Return (X, Y) of the center of cell containing provided text 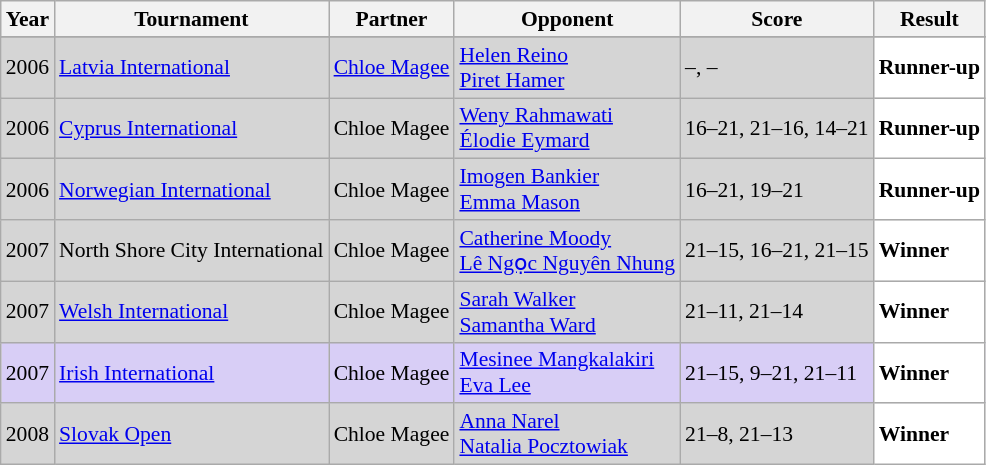
Cyprus International (192, 128)
Mesinee Mangkalakiri Eva Lee (567, 372)
Latvia International (192, 68)
Year (28, 19)
Norwegian International (192, 190)
Imogen Bankier Emma Mason (567, 190)
Weny Rahmawati Élodie Eymard (567, 128)
Welsh International (192, 312)
North Shore City International (192, 250)
Sarah Walker Samantha Ward (567, 312)
–, – (777, 68)
16–21, 21–16, 14–21 (777, 128)
21–8, 21–13 (777, 434)
Helen Reino Piret Hamer (567, 68)
Partner (392, 19)
16–21, 19–21 (777, 190)
21–15, 16–21, 21–15 (777, 250)
Tournament (192, 19)
Score (777, 19)
2008 (28, 434)
Catherine Moody Lê Ngọc Nguyên Nhung (567, 250)
Slovak Open (192, 434)
Result (930, 19)
21–11, 21–14 (777, 312)
Irish International (192, 372)
21–15, 9–21, 21–11 (777, 372)
Opponent (567, 19)
Anna Narel Natalia Pocztowiak (567, 434)
